Scan for the cell matching the given text and deliver its [x, y] coordinate at center. 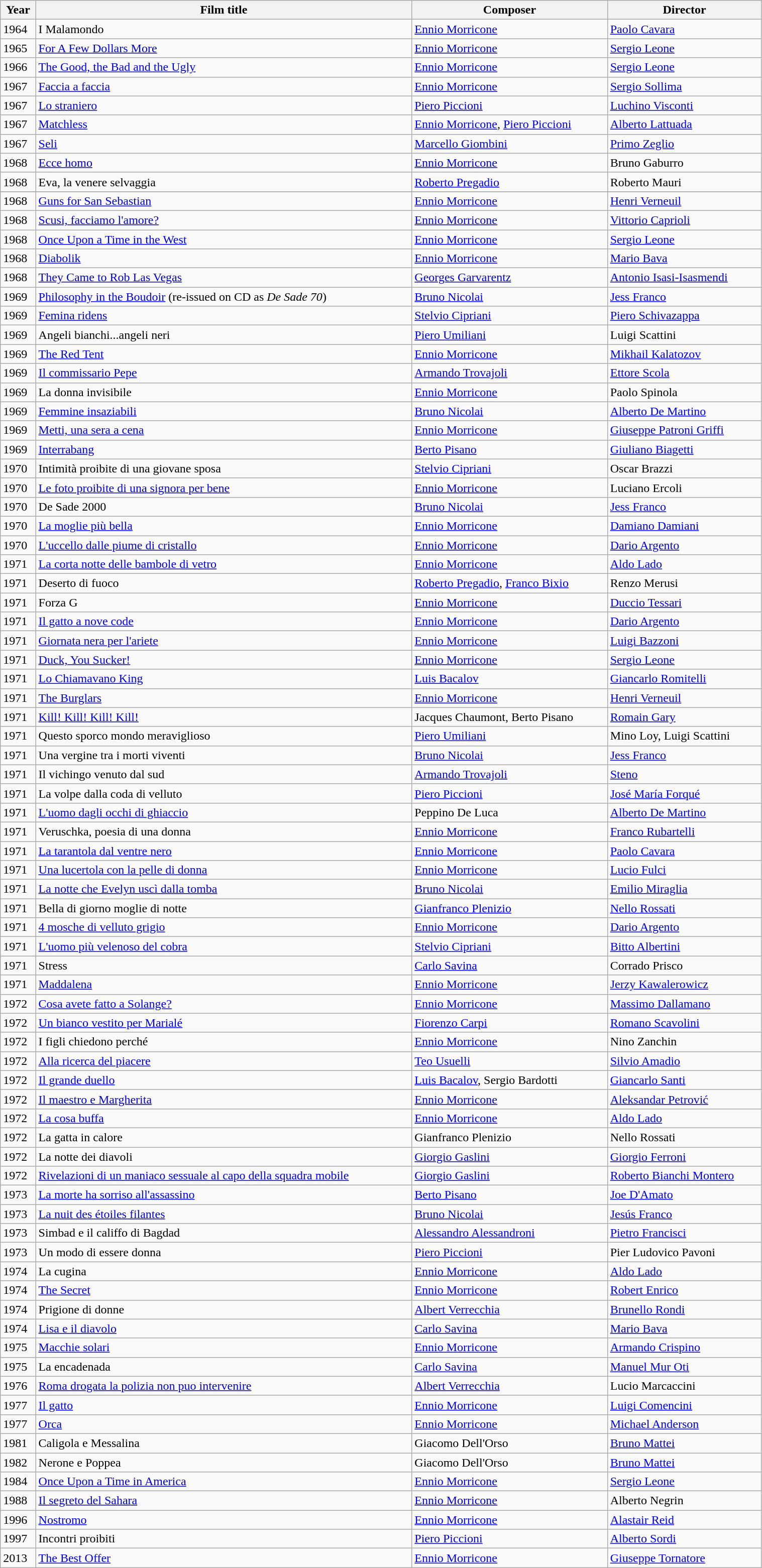
Ennio Morricone, Piero Piccioni [509, 125]
1981 [18, 1443]
Antonio Isasi-Isasmendi [684, 278]
Il commissario Pepe [224, 373]
Ecce homo [224, 163]
Il gatto [224, 1405]
La corta notte delle bambole di vetro [224, 564]
Aleksandar Petrović [684, 1099]
Year [18, 10]
Simbad e il califfo di Bagdad [224, 1233]
Giorgio Ferroni [684, 1156]
Franco Rubartelli [684, 831]
Once Upon a Time in America [224, 1482]
Luigi Bazzoni [684, 641]
Once Upon a Time in the West [224, 239]
Giornata nera per l'ariete [224, 641]
Guns for San Sebastian [224, 201]
La encadenada [224, 1367]
Luigi Comencini [684, 1405]
Lucio Marcaccini [684, 1386]
Alastair Reid [684, 1520]
Silvio Amadio [684, 1061]
Questo sporco mondo meraviglioso [224, 736]
I Malamondo [224, 29]
José María Forqué [684, 793]
Nino Zanchin [684, 1042]
Fiorenzo Carpi [509, 1023]
Mino Loy, Luigi Scattini [684, 736]
Stress [224, 966]
Caligola e Messalina [224, 1443]
Damiano Damiani [684, 526]
Oscar Brazzi [684, 468]
Massimo Dallamano [684, 1004]
Rivelazioni di un maniaco sessuale al capo della squadra mobile [224, 1176]
Il maestro e Margherita [224, 1099]
Marcello Giombini [509, 144]
Armando Crispino [684, 1348]
Roberto Bianchi Montero [684, 1176]
La morte ha sorriso all'assassino [224, 1195]
1964 [18, 29]
Il segreto del Sahara [224, 1501]
1984 [18, 1482]
Alberto Sordi [684, 1539]
Giuseppe Patroni Griffi [684, 430]
Intimità proibite di una giovane sposa [224, 468]
La volpe dalla coda di velluto [224, 793]
Faccia a faccia [224, 86]
Alberto Negrin [684, 1501]
Romano Scavolini [684, 1023]
La tarantola dal ventre nero [224, 851]
Renzo Merusi [684, 583]
La gatta in calore [224, 1137]
Pietro Francisci [684, 1233]
1982 [18, 1463]
Luchino Visconti [684, 105]
1988 [18, 1501]
4 mosche di velluto grigio [224, 927]
Scusi, facciamo l'amore? [224, 220]
1976 [18, 1386]
Lisa e il diavolo [224, 1329]
Prigione di donne [224, 1309]
La donna invisibile [224, 392]
De Sade 2000 [224, 507]
1996 [18, 1520]
Duccio Tessari [684, 602]
Lucio Fulci [684, 870]
Steno [684, 774]
Vittorio Caprioli [684, 220]
The Best Offer [224, 1558]
Il gatto a nove code [224, 622]
1997 [18, 1539]
Pier Ludovico Pavoni [684, 1252]
Il grande duello [224, 1080]
Teo Usuelli [509, 1061]
Bruno Gaburro [684, 163]
Roberto Pregadio [509, 182]
Le foto proibite di una signora per bene [224, 488]
Brunello Rondi [684, 1309]
The Good, the Bad and the Ugly [224, 67]
Roma drogata la polizia non puo intervenire [224, 1386]
Michael Anderson [684, 1424]
Sergio Sollima [684, 86]
Macchie solari [224, 1348]
The Red Tent [224, 354]
Paolo Spinola [684, 392]
Robert Enrico [684, 1290]
Angeli bianchi...angeli neri [224, 335]
Lo straniero [224, 105]
Giuliano Biagetti [684, 449]
La nuit des étoiles filantes [224, 1214]
Lo Chiamavano King [224, 679]
Luis Bacalov [509, 679]
I figli chiedono perché [224, 1042]
Metti, una sera a cena [224, 430]
1966 [18, 67]
The Burglars [224, 698]
Diabolik [224, 259]
Luigi Scattini [684, 335]
Cosa avete fatto a Solange? [224, 1004]
Piero Schivazappa [684, 316]
Director [684, 10]
Roberto Pregadio, Franco Bixio [509, 583]
Manuel Mur Oti [684, 1367]
Corrado Prisco [684, 966]
Luciano Ercoli [684, 488]
Primo Zeglio [684, 144]
Femina ridens [224, 316]
For A Few Dollars More [224, 48]
Bella di giorno moglie di notte [224, 908]
Orca [224, 1424]
Jacques Chaumont, Berto Pisano [509, 717]
Jesús Franco [684, 1214]
Ettore Scola [684, 373]
Una vergine tra i morti viventi [224, 755]
Veruschka, poesia di una donna [224, 831]
Forza G [224, 602]
Luis Bacalov, Sergio Bardotti [509, 1080]
Film title [224, 10]
Giuseppe Tornatore [684, 1558]
Nostromo [224, 1520]
La cosa buffa [224, 1118]
Matchless [224, 125]
La moglie più bella [224, 526]
Georges Garvarentz [509, 278]
Joe D'Amato [684, 1195]
Un modo di essere donna [224, 1252]
Alla ricerca del piacere [224, 1061]
Una lucertola con la pelle di donna [224, 870]
Il vichingo venuto dal sud [224, 774]
Nerone e Poppea [224, 1463]
Interrabang [224, 449]
Alberto Lattuada [684, 125]
Seli [224, 144]
Jerzy Kawalerowicz [684, 985]
Maddalena [224, 985]
1965 [18, 48]
Romain Gary [684, 717]
Giancarlo Santi [684, 1080]
They Came to Rob Las Vegas [224, 278]
La notte dei diavoli [224, 1156]
The Secret [224, 1290]
Duck, You Sucker! [224, 660]
2013 [18, 1558]
L'uomo dagli occhi di ghiaccio [224, 812]
La notte che Evelyn uscì dalla tomba [224, 889]
Emilio Miraglia [684, 889]
Alessandro Alessandroni [509, 1233]
Philosophy in the Boudoir (re-issued on CD as De Sade 70) [224, 297]
Roberto Mauri [684, 182]
La cugina [224, 1271]
Giancarlo Romitelli [684, 679]
Incontri proibiti [224, 1539]
Femmine insaziabili [224, 411]
L'uomo più velenoso del cobra [224, 946]
Mikhail Kalatozov [684, 354]
Kill! Kill! Kill! Kill! [224, 717]
Eva, la venere selvaggia [224, 182]
Peppino De Luca [509, 812]
Deserto di fuoco [224, 583]
Composer [509, 10]
Bitto Albertini [684, 946]
Un bianco vestito per Marialé [224, 1023]
L'uccello dalle piume di cristallo [224, 545]
